From the cell containing the given text, extract its center point as [X, Y] coordinate. 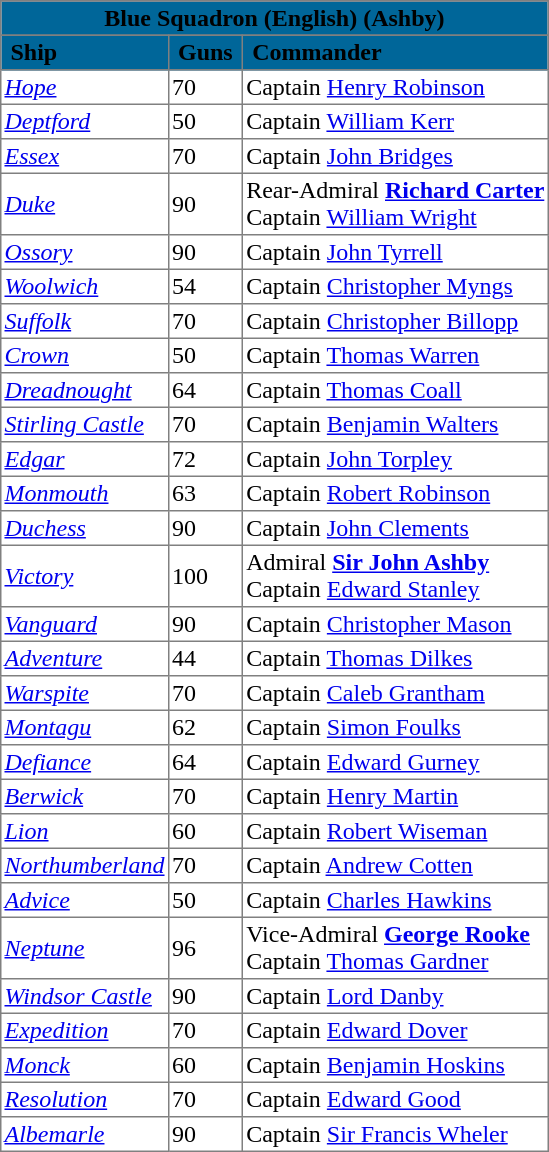
Ossory [85, 252]
Hope [85, 87]
Berwick [85, 796]
Windsor Castle [85, 996]
Monmouth [85, 493]
Captain Robert Robinson [395, 493]
Suffolk [85, 321]
Guns [205, 52]
100 [205, 576]
Duchess [85, 528]
Woolwich [85, 286]
Defiance [85, 762]
Commander [395, 52]
Northumberland [85, 865]
Captain Charles Hawkins [395, 900]
Stirling Castle [85, 424]
Captain Henry Robinson [395, 87]
Captain Sir Francis Wheler [395, 1134]
54 [205, 286]
Captain Benjamin Walters [395, 424]
Captain Christopher Myngs [395, 286]
72 [205, 459]
Captain Henry Martin [395, 796]
Resolution [85, 1099]
Victory [85, 576]
Admiral Sir John AshbyCaptain Edward Stanley [395, 576]
Expedition [85, 1030]
44 [205, 658]
62 [205, 727]
Captain Christopher Billopp [395, 321]
Captain Edward Gurney [395, 762]
Edgar [85, 459]
Captain John Clements [395, 528]
Montagu [85, 727]
Captain John Torpley [395, 459]
Captain Edward Dover [395, 1030]
Lion [85, 831]
Captain Andrew Cotten [395, 865]
Adventure [85, 658]
Captain Benjamin Hoskins [395, 1065]
Captain William Kerr [395, 121]
Vanguard [85, 624]
Captain Thomas Warren [395, 355]
Essex [85, 156]
Deptford [85, 121]
Blue Squadron (English) (Ashby) [274, 18]
Captain Caleb Grantham [395, 693]
Captain Lord Danby [395, 996]
Captain Thomas Coall [395, 390]
Advice [85, 900]
Captain John Tyrrell [395, 252]
Warspite [85, 693]
Albemarle [85, 1134]
Rear-Admiral Richard CarterCaptain William Wright [395, 204]
Captain Christopher Mason [395, 624]
Captain Simon Foulks [395, 727]
Dreadnought [85, 390]
Neptune [85, 948]
Captain Robert Wiseman [395, 831]
Crown [85, 355]
Vice-Admiral George RookeCaptain Thomas Gardner [395, 948]
Duke [85, 204]
Monck [85, 1065]
96 [205, 948]
Captain Edward Good [395, 1099]
Captain Thomas Dilkes [395, 658]
63 [205, 493]
Captain John Bridges [395, 156]
Ship [85, 52]
